Capture the cell that displays the provided text and extract its (X, Y) central coordinate. 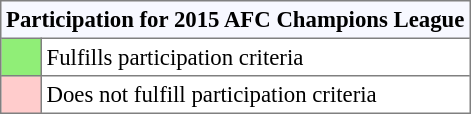
Does not fulfill participation criteria (255, 95)
Fulfills participation criteria (255, 57)
Participation for 2015 AFC Champions League (236, 20)
